Capture the cell that displays the provided text and extract its [x, y] central coordinate. 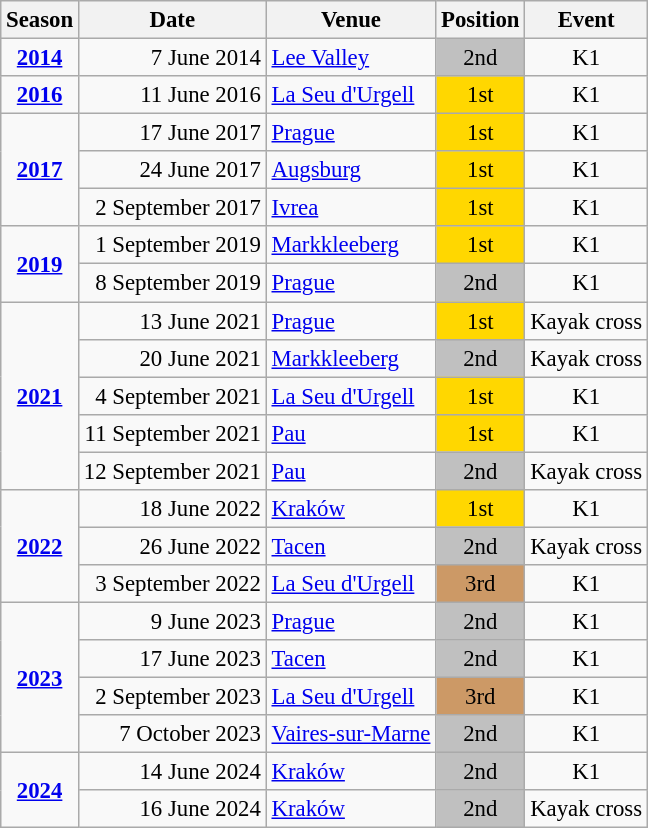
2021 [40, 396]
13 June 2021 [172, 321]
2016 [40, 95]
2022 [40, 546]
Season [40, 20]
4 September 2021 [172, 396]
Augsburg [351, 170]
Lee Valley [351, 58]
18 June 2022 [172, 509]
7 June 2014 [172, 58]
2024 [40, 790]
2014 [40, 58]
3 September 2022 [172, 584]
Vaires-sur-Marne [351, 734]
Ivrea [351, 208]
17 June 2017 [172, 133]
24 June 2017 [172, 170]
16 June 2024 [172, 809]
Date [172, 20]
11 September 2021 [172, 433]
1 September 2019 [172, 245]
2023 [40, 677]
2017 [40, 170]
14 June 2024 [172, 772]
26 June 2022 [172, 546]
8 September 2019 [172, 283]
7 October 2023 [172, 734]
9 June 2023 [172, 621]
12 September 2021 [172, 471]
11 June 2016 [172, 95]
2 September 2017 [172, 208]
Position [480, 20]
17 June 2023 [172, 659]
20 June 2021 [172, 358]
2019 [40, 264]
Venue [351, 20]
Event [586, 20]
2 September 2023 [172, 697]
